Extract the (X, Y) coordinate from the center of the cell holding the provided text.  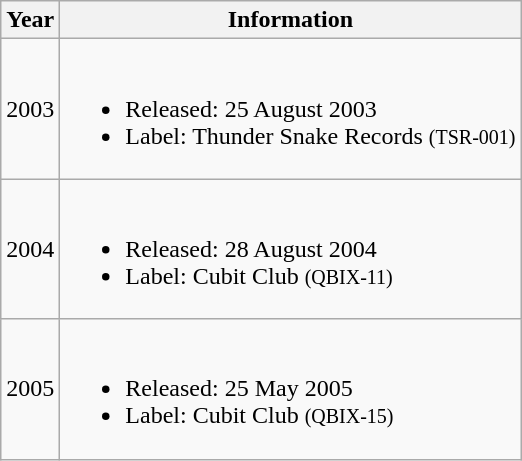
2004 (30, 249)
Released: 28 August 2004Label: Cubit Club (QBIX-11) (290, 249)
Released: 25 August 2003Label: Thunder Snake Records (TSR-001) (290, 109)
Released: 25 May 2005Label: Cubit Club (QBIX-15) (290, 389)
Information (290, 20)
2005 (30, 389)
2003 (30, 109)
Year (30, 20)
